Find where the given text appears and provide that cell's center as [X, Y] coordinate. 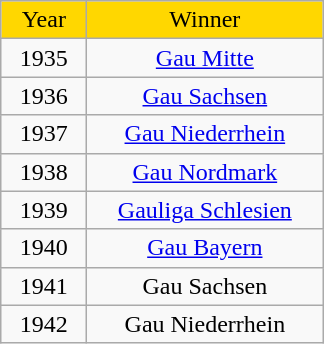
Gau Nordmark [205, 172]
1937 [44, 134]
Gau Bayern [205, 248]
Gauliga Schlesien [205, 210]
Winner [205, 20]
Gau Mitte [205, 58]
1935 [44, 58]
1942 [44, 324]
1936 [44, 96]
1940 [44, 248]
1939 [44, 210]
1941 [44, 286]
1938 [44, 172]
Year [44, 20]
